Identify which cell holds the provided text, then report its (X, Y) central coordinate. 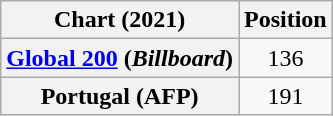
Portugal (AFP) (120, 96)
191 (285, 96)
136 (285, 58)
Global 200 (Billboard) (120, 58)
Chart (2021) (120, 20)
Position (285, 20)
